Identify which cell holds the provided text, then report its [x, y] central coordinate. 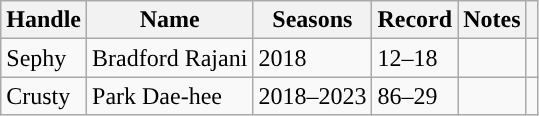
Bradford Rajani [170, 58]
Name [170, 20]
Crusty [44, 96]
12–18 [415, 58]
2018–2023 [312, 96]
Record [415, 20]
Notes [492, 20]
Handle [44, 20]
86–29 [415, 96]
2018 [312, 58]
Sephy [44, 58]
Park Dae-hee [170, 96]
Seasons [312, 20]
